Locate the cell with the specified text and output its (X, Y) center coordinate. 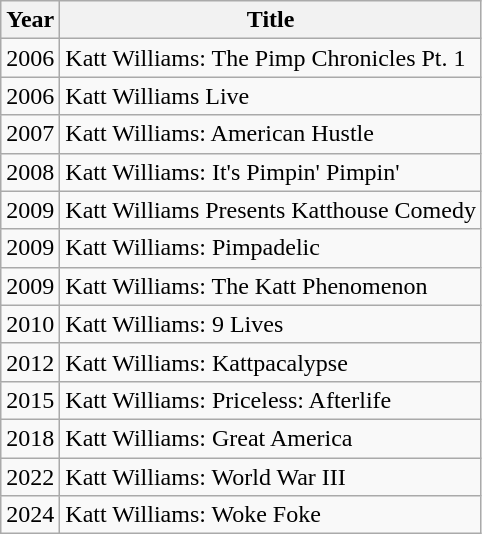
2022 (30, 477)
Katt Williams: It's Pimpin' Pimpin' (271, 172)
Katt Williams: American Hustle (271, 134)
2012 (30, 362)
2010 (30, 324)
Katt Williams: The Katt Phenomenon (271, 286)
2008 (30, 172)
Year (30, 20)
Katt Williams: 9 Lives (271, 324)
2024 (30, 515)
Katt Williams: Pimpadelic (271, 248)
2018 (30, 438)
Katt Williams: World War III (271, 477)
Katt Williams Presents Katthouse Comedy (271, 210)
Katt Williams: Priceless: Afterlife (271, 400)
Katt Williams: Woke Foke (271, 515)
Katt Williams: Kattpacalypse (271, 362)
Title (271, 20)
Katt Williams Live (271, 96)
Katt Williams: Great America (271, 438)
2007 (30, 134)
2015 (30, 400)
Katt Williams: The Pimp Chronicles Pt. 1 (271, 58)
